Scan for the cell matching the given text and deliver its (x, y) coordinate at center. 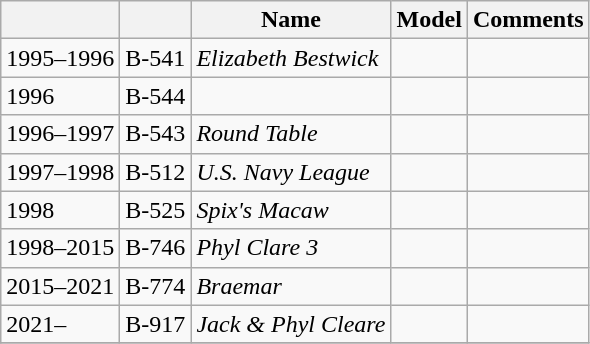
1996 (60, 96)
Model (429, 20)
B-746 (156, 248)
1998 (60, 210)
1998–2015 (60, 248)
B-917 (156, 324)
2021– (60, 324)
B-541 (156, 58)
B-774 (156, 286)
1995–1996 (60, 58)
Phyl Clare 3 (291, 248)
2015–2021 (60, 286)
1996–1997 (60, 134)
U.S. Navy League (291, 172)
Spix's Macaw (291, 210)
Braemar (291, 286)
Comments (528, 20)
B-544 (156, 96)
B-543 (156, 134)
Round Table (291, 134)
B-512 (156, 172)
1997–1998 (60, 172)
Name (291, 20)
Elizabeth Bestwick (291, 58)
Jack & Phyl Cleare (291, 324)
B-525 (156, 210)
